From the cell containing the given text, extract its center point as [X, Y] coordinate. 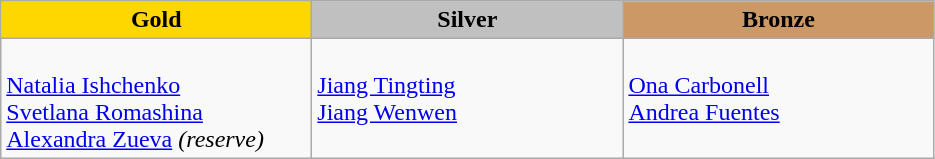
Jiang TingtingJiang Wenwen [468, 98]
Silver [468, 20]
Ona CarbonellAndrea Fuentes [778, 98]
Gold [156, 20]
Bronze [778, 20]
Natalia IshchenkoSvetlana RomashinaAlexandra Zueva (reserve) [156, 98]
